Return [X, Y] of the center of cell containing provided text 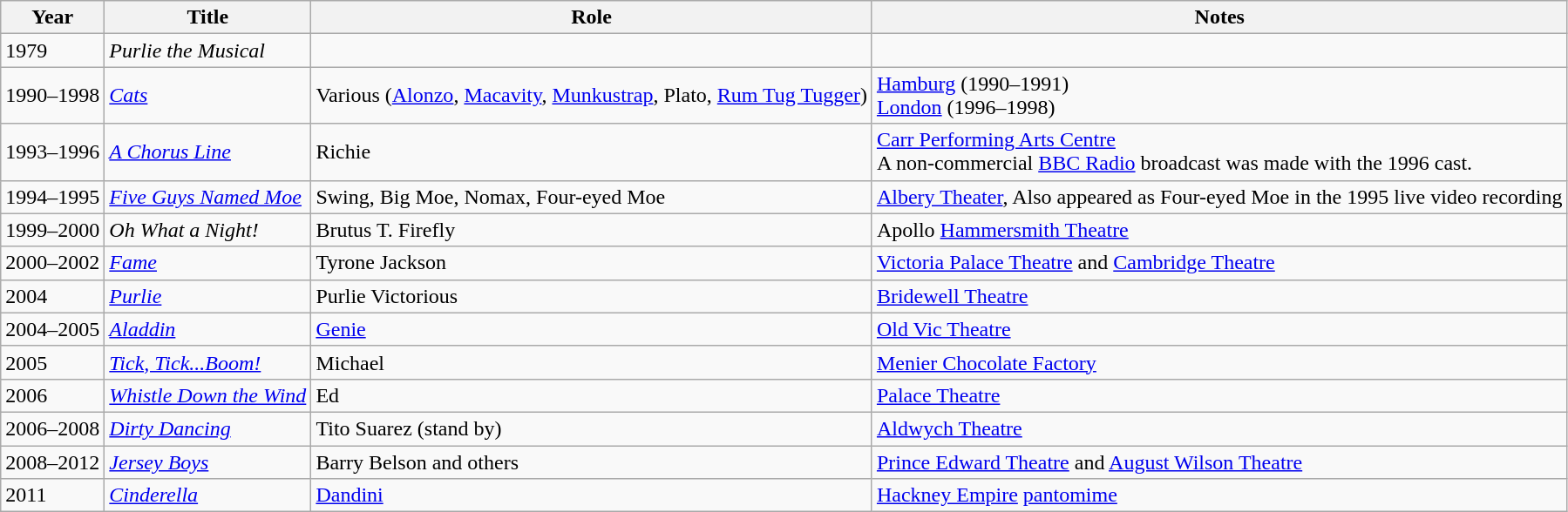
Five Guys Named Moe [207, 197]
Barry Belson and others [592, 462]
Tito Suarez (stand by) [592, 428]
Swing, Big Moe, Nomax, Four-eyed Moe [592, 197]
Prince Edward Theatre and August Wilson Theatre [1219, 462]
Jersey Boys [207, 462]
Brutus T. Firefly [592, 230]
Fame [207, 263]
Role [592, 17]
1993–1996 [52, 152]
2004–2005 [52, 329]
Richie [592, 152]
Purlie [207, 296]
2005 [52, 362]
Purlie the Musical [207, 51]
Dirty Dancing [207, 428]
Cats [207, 96]
A Chorus Line [207, 152]
2004 [52, 296]
Aldwych Theatre [1219, 428]
1994–1995 [52, 197]
Various (Alonzo, Macavity, Munkustrap, Plato, Rum Tug Tugger) [592, 96]
Hamburg (1990–1991)London (1996–1998) [1219, 96]
1979 [52, 51]
2011 [52, 495]
Michael [592, 362]
Genie [592, 329]
Tick, Tick...Boom! [207, 362]
Bridewell Theatre [1219, 296]
2000–2002 [52, 263]
Oh What a Night! [207, 230]
Notes [1219, 17]
1990–1998 [52, 96]
Apollo Hammersmith Theatre [1219, 230]
Title [207, 17]
Purlie Victorious [592, 296]
Whistle Down the Wind [207, 395]
2008–2012 [52, 462]
Dandini [592, 495]
2006–2008 [52, 428]
Palace Theatre [1219, 395]
Menier Chocolate Factory [1219, 362]
Hackney Empire pantomime [1219, 495]
2006 [52, 395]
Ed [592, 395]
1999–2000 [52, 230]
Aladdin [207, 329]
Old Vic Theatre [1219, 329]
Tyrone Jackson [592, 263]
Year [52, 17]
Albery Theater, Also appeared as Four-eyed Moe in the 1995 live video recording [1219, 197]
Cinderella [207, 495]
Victoria Palace Theatre and Cambridge Theatre [1219, 263]
Carr Performing Arts CentreA non-commercial BBC Radio broadcast was made with the 1996 cast. [1219, 152]
